Capture the cell that displays the provided text and extract its (X, Y) central coordinate. 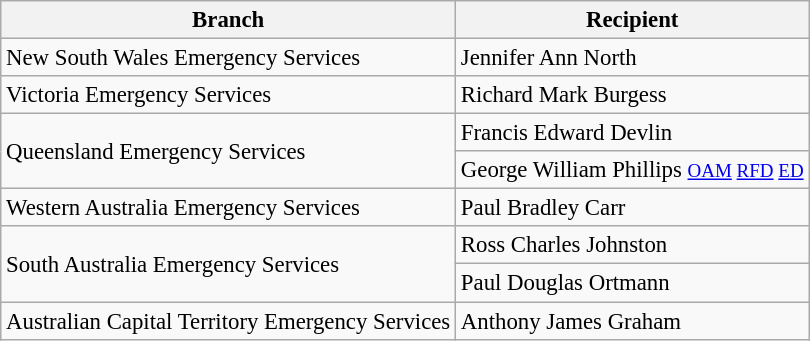
Branch (228, 20)
Anthony James Graham (632, 321)
Paul Bradley Carr (632, 208)
Victoria Emergency Services (228, 95)
Ross Charles Johnston (632, 245)
Recipient (632, 20)
Australian Capital Territory Emergency Services (228, 321)
South Australia Emergency Services (228, 264)
Western Australia Emergency Services (228, 208)
Paul Douglas Ortmann (632, 283)
Jennifer Ann North (632, 58)
Queensland Emergency Services (228, 152)
Francis Edward Devlin (632, 133)
New South Wales Emergency Services (228, 58)
George William Phillips OAM RFD ED (632, 170)
Richard Mark Burgess (632, 95)
